Identify which cell holds the provided text, then report its [X, Y] central coordinate. 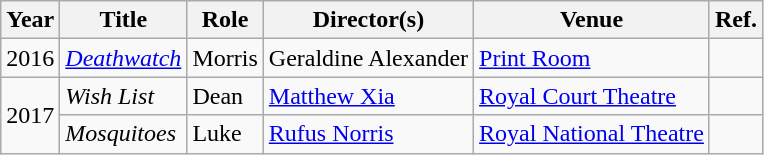
Geraldine Alexander [368, 58]
2017 [30, 115]
Role [225, 20]
Ref. [736, 20]
Mosquitoes [124, 134]
Rufus Norris [368, 134]
Deathwatch [124, 58]
Director(s) [368, 20]
Year [30, 20]
2016 [30, 58]
Title [124, 20]
Wish List [124, 96]
Luke [225, 134]
Royal National Theatre [592, 134]
Matthew Xia [368, 96]
Morris [225, 58]
Royal Court Theatre [592, 96]
Venue [592, 20]
Print Room [592, 58]
Dean [225, 96]
